Capture the cell that displays the provided text and extract its (x, y) central coordinate. 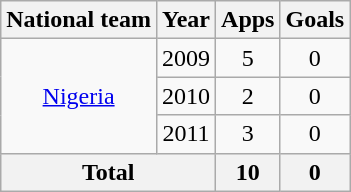
2009 (186, 58)
2 (248, 96)
2010 (186, 96)
Apps (248, 20)
3 (248, 134)
Year (186, 20)
National team (79, 20)
Nigeria (79, 96)
Total (108, 172)
10 (248, 172)
Goals (315, 20)
5 (248, 58)
2011 (186, 134)
